Output the [x, y] coordinate of the center of the cell containing the given text.  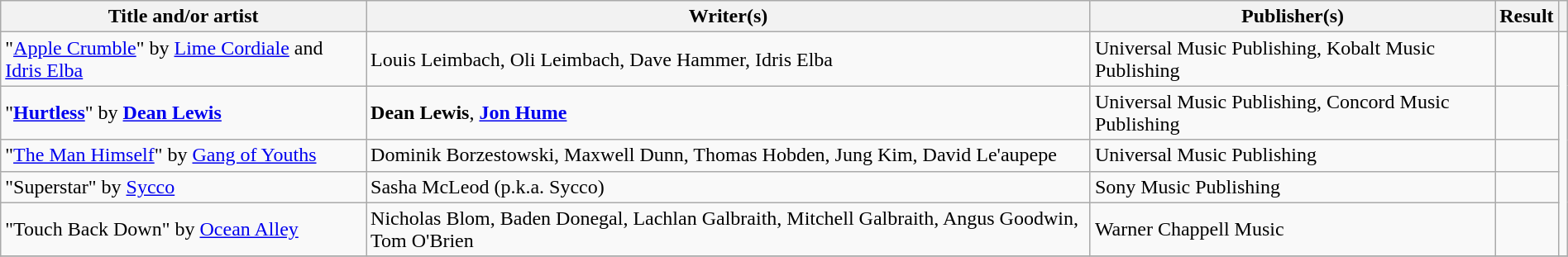
Louis Leimbach, Oli Leimbach, Dave Hammer, Idris Elba [729, 59]
Writer(s) [729, 17]
"Hurtless" by Dean Lewis [184, 112]
"Touch Back Down" by Ocean Alley [184, 230]
Dominik Borzestowski, Maxwell Dunn, Thomas Hobden, Jung Kim, David Le'aupepe [729, 155]
Dean Lewis, Jon Hume [729, 112]
Sony Music Publishing [1292, 187]
Title and/or artist [184, 17]
Universal Music Publishing [1292, 155]
"Apple Crumble" by Lime Cordiale and Idris Elba [184, 59]
Universal Music Publishing, Concord Music Publishing [1292, 112]
"Superstar" by Sycco [184, 187]
Result [1527, 17]
Universal Music Publishing, Kobalt Music Publishing [1292, 59]
Sasha McLeod (p.k.a. Sycco) [729, 187]
Publisher(s) [1292, 17]
"The Man Himself" by Gang of Youths [184, 155]
Warner Chappell Music [1292, 230]
Nicholas Blom, Baden Donegal, Lachlan Galbraith, Mitchell Galbraith, Angus Goodwin, Tom O'Brien [729, 230]
